Detect which cell encompasses the target text, then output its (x, y) center coordinate. 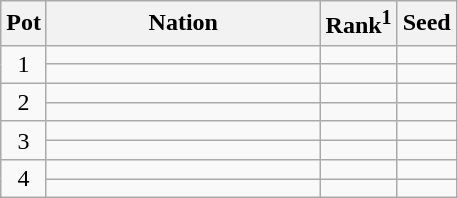
Nation (183, 24)
2 (24, 102)
1 (24, 64)
3 (24, 140)
Pot (24, 24)
Rank1 (358, 24)
Seed (426, 24)
4 (24, 178)
